Return the (X, Y) coordinate for the center point of the cell that contains the specified text.  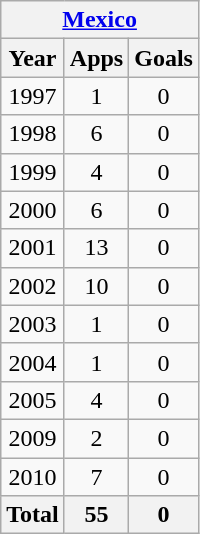
2009 (33, 438)
Goals (164, 58)
2 (96, 438)
2010 (33, 477)
Apps (96, 58)
13 (96, 248)
2003 (33, 324)
55 (96, 515)
2005 (33, 400)
10 (96, 286)
2004 (33, 362)
1999 (33, 172)
1997 (33, 96)
2002 (33, 286)
2000 (33, 210)
Mexico (100, 20)
1998 (33, 134)
2001 (33, 248)
Year (33, 58)
Total (33, 515)
7 (96, 477)
